Find where the given text appears and provide that cell's center as (x, y) coordinate. 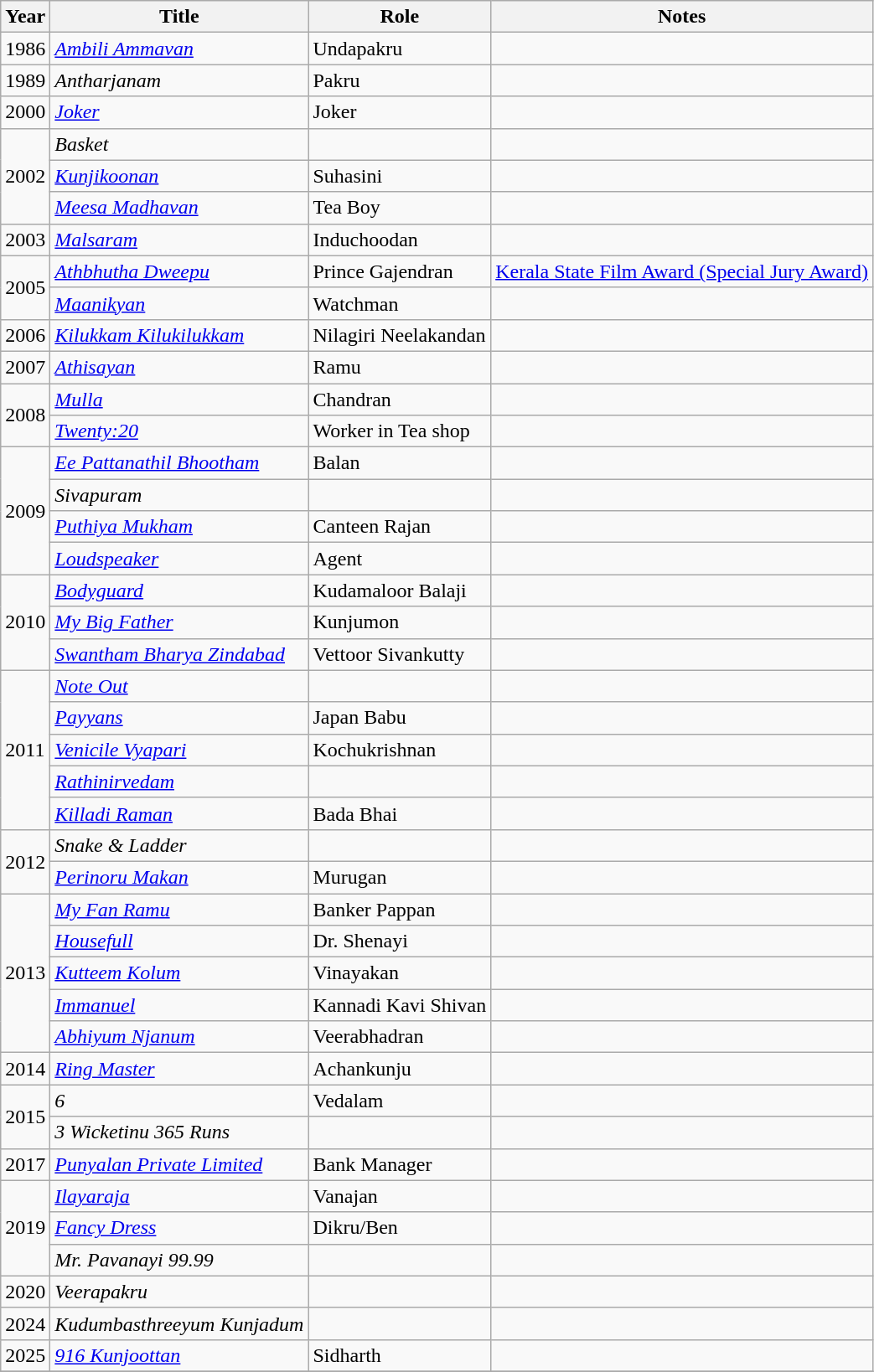
2024 (25, 1323)
Veerapakru (179, 1292)
2010 (25, 622)
2007 (25, 367)
1986 (25, 49)
2000 (25, 112)
Prince Gajendran (400, 271)
Snake & Ladder (179, 845)
Malsaram (179, 240)
2025 (25, 1355)
Kunjikoonan (179, 176)
6 (179, 1101)
Agent (400, 559)
Payyans (179, 718)
Kunjumon (400, 622)
2014 (25, 1069)
Vettoor Sivankutty (400, 654)
Rathinirvedam (179, 781)
Maanikyan (179, 303)
Sivapuram (179, 495)
Ring Master (179, 1069)
Title (179, 17)
Dikru/Ben (400, 1228)
2011 (25, 750)
Bodyguard (179, 591)
Year (25, 17)
Canteen Rajan (400, 527)
Role (400, 17)
Note Out (179, 686)
2008 (25, 415)
Killadi Raman (179, 813)
Tea Boy (400, 208)
Sidharth (400, 1355)
Housefull (179, 941)
2013 (25, 972)
Bada Bhai (400, 813)
Ramu (400, 367)
Suhasini (400, 176)
Punyalan Private Limited (179, 1164)
Vanajan (400, 1196)
Ee Pattanathil Bhootham (179, 463)
Vinayakan (400, 973)
2002 (25, 176)
Worker in Tea shop (400, 431)
Kudumbasthreeyum Kunjadum (179, 1323)
2006 (25, 335)
Banker Pappan (400, 909)
Vedalam (400, 1101)
Immanuel (179, 1005)
Kochukrishnan (400, 750)
Kannadi Kavi Shivan (400, 1005)
Swantham Bharya Zindabad (179, 654)
Chandran (400, 400)
2015 (25, 1117)
Veerabhadran (400, 1037)
Induchoodan (400, 240)
Pakru (400, 80)
Athbhutha Dweepu (179, 271)
Abhiyum Njanum (179, 1037)
2009 (25, 511)
916 Kunjoottan (179, 1355)
Dr. Shenayi (400, 941)
Loudspeaker (179, 559)
Venicile Vyapari (179, 750)
Nilagiri Neelakandan (400, 335)
Basket (179, 144)
2005 (25, 287)
2012 (25, 861)
Balan (400, 463)
Mulla (179, 400)
Athisayan (179, 367)
2003 (25, 240)
2017 (25, 1164)
My Big Father (179, 622)
2019 (25, 1228)
Kerala State Film Award (Special Jury Award) (682, 271)
Achankunju (400, 1069)
1989 (25, 80)
Twenty:20 (179, 431)
My Fan Ramu (179, 909)
Fancy Dress (179, 1228)
Notes (682, 17)
Kutteem Kolum (179, 973)
3 Wicketinu 365 Runs (179, 1132)
Japan Babu (400, 718)
Meesa Madhavan (179, 208)
Bank Manager (400, 1164)
Mr. Pavanayi 99.99 (179, 1260)
Ilayaraja (179, 1196)
Kudamaloor Balaji (400, 591)
2020 (25, 1292)
Watchman (400, 303)
Puthiya Mukham (179, 527)
Ambili Ammavan (179, 49)
Kilukkam Kilukilukkam (179, 335)
Murugan (400, 877)
Undapakru (400, 49)
Perinoru Makan (179, 877)
Antharjanam (179, 80)
